Output the [X, Y] coordinate of the center of the cell containing the given text.  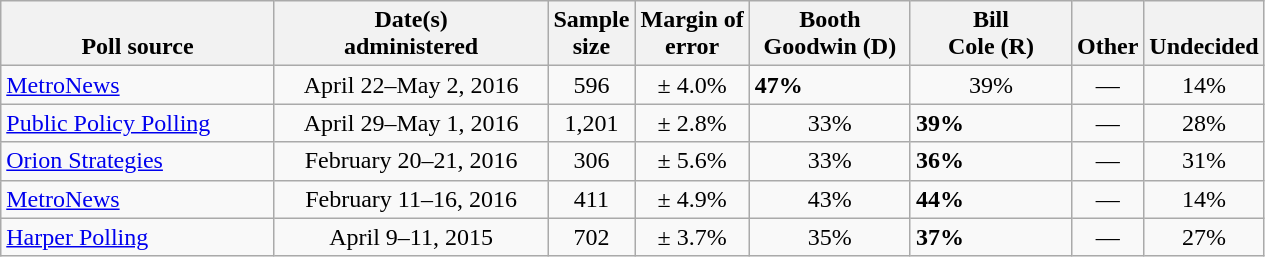
Poll source [138, 34]
306 [592, 161]
31% [1204, 161]
44% [990, 199]
April 22–May 2, 2016 [411, 85]
February 11–16, 2016 [411, 199]
411 [592, 199]
± 4.0% [692, 85]
April 29–May 1, 2016 [411, 123]
Date(s)administered [411, 34]
Harper Polling [138, 237]
February 20–21, 2016 [411, 161]
Undecided [1204, 34]
47% [830, 85]
Samplesize [592, 34]
596 [592, 85]
27% [1204, 237]
April 9–11, 2015 [411, 237]
1,201 [592, 123]
± 5.6% [692, 161]
28% [1204, 123]
37% [990, 237]
702 [592, 237]
Other [1107, 34]
± 2.8% [692, 123]
43% [830, 199]
35% [830, 237]
± 3.7% [692, 237]
Margin oferror [692, 34]
Orion Strategies [138, 161]
Public Policy Polling [138, 123]
BoothGoodwin (D) [830, 34]
BillCole (R) [990, 34]
± 4.9% [692, 199]
36% [990, 161]
